For the text-containing cell, return its midpoint in (x, y) coordinate format. 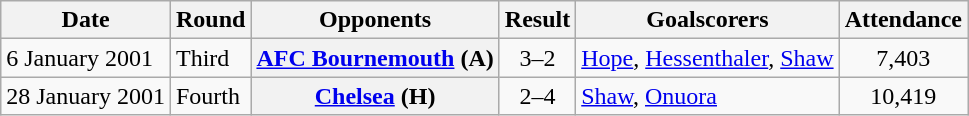
Result (537, 20)
Round (210, 20)
10,419 (903, 96)
7,403 (903, 58)
Hope, Hessenthaler, Shaw (708, 58)
Third (210, 58)
6 January 2001 (86, 58)
AFC Bournemouth (A) (375, 58)
Goalscorers (708, 20)
Fourth (210, 96)
2–4 (537, 96)
28 January 2001 (86, 96)
Opponents (375, 20)
Shaw, Onuora (708, 96)
Chelsea (H) (375, 96)
Attendance (903, 20)
Date (86, 20)
3–2 (537, 58)
